Provide the [x, y] coordinate of the cell's center where the given text is located.  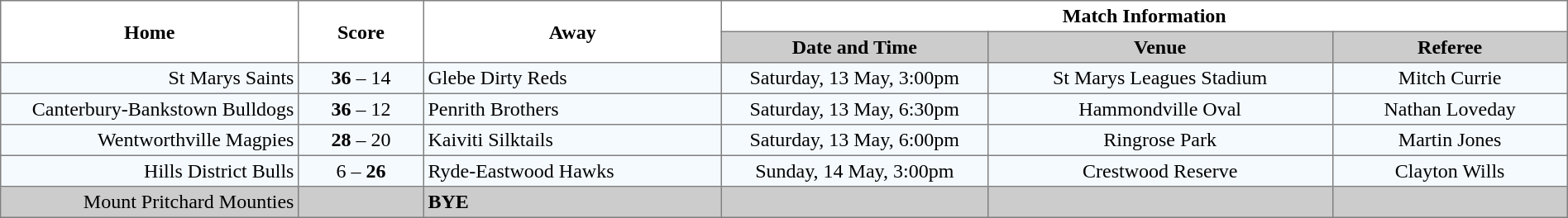
Away [572, 31]
36 – 12 [361, 109]
St Marys Leagues Stadium [1159, 78]
Match Information [1145, 17]
Venue [1159, 47]
Date and Time [854, 47]
Mitch Currie [1450, 78]
Home [150, 31]
Score [361, 31]
Hammondville Oval [1159, 109]
St Marys Saints [150, 78]
Saturday, 13 May, 6:30pm [854, 109]
BYE [572, 202]
Nathan Loveday [1450, 109]
Canterbury-Bankstown Bulldogs [150, 109]
Penrith Brothers [572, 109]
Martin Jones [1450, 140]
28 – 20 [361, 140]
Saturday, 13 May, 3:00pm [854, 78]
Saturday, 13 May, 6:00pm [854, 140]
Sunday, 14 May, 3:00pm [854, 171]
Wentworthville Magpies [150, 140]
6 – 26 [361, 171]
Referee [1450, 47]
Mount Pritchard Mounties [150, 202]
36 – 14 [361, 78]
Kaiviti Silktails [572, 140]
Ringrose Park [1159, 140]
Hills District Bulls [150, 171]
Ryde-Eastwood Hawks [572, 171]
Glebe Dirty Reds [572, 78]
Clayton Wills [1450, 171]
Crestwood Reserve [1159, 171]
